Provide the (x, y) coordinate of the cell's center where the given text is located.  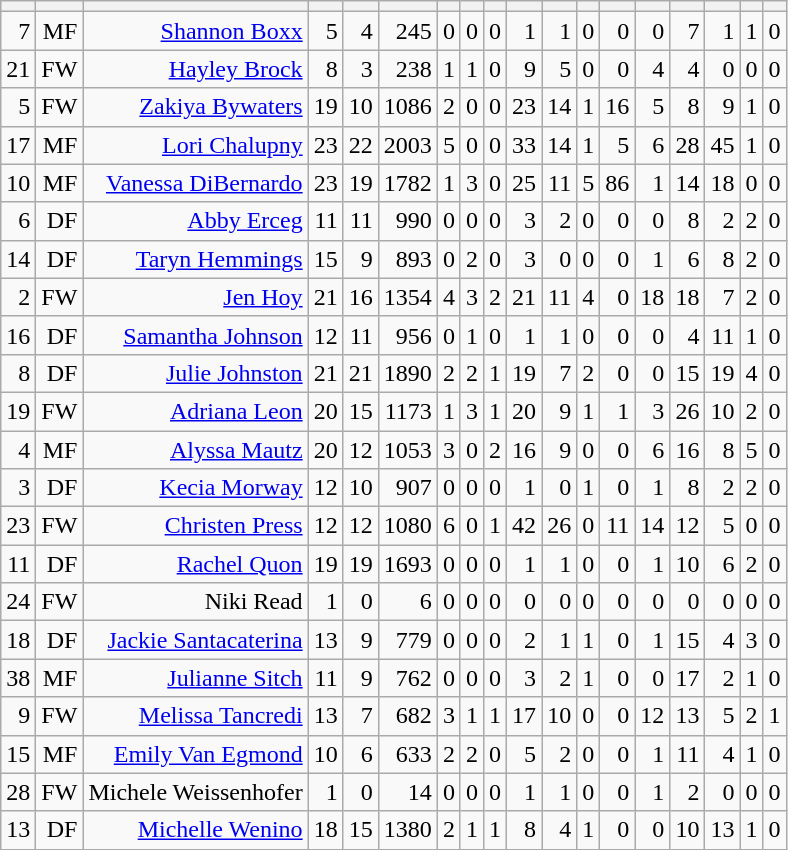
779 (408, 640)
Niki Read (196, 602)
956 (408, 335)
22 (360, 145)
Julianne Sitch (196, 678)
Michele Weissenhofer (196, 792)
Abby Erceg (196, 221)
Michelle Wenino (196, 830)
Melissa Tancredi (196, 716)
682 (408, 716)
Shannon Boxx (196, 31)
1086 (408, 107)
Kecia Morway (196, 488)
907 (408, 488)
Alyssa Mautz (196, 449)
Emily Van Egmond (196, 754)
1080 (408, 526)
1354 (408, 297)
42 (524, 526)
990 (408, 221)
1173 (408, 411)
245 (408, 31)
Hayley Brock (196, 69)
Jackie Santacaterina (196, 640)
Zakiya Bywaters (196, 107)
25 (524, 183)
Christen Press (196, 526)
Samantha Johnson (196, 335)
238 (408, 69)
2003 (408, 145)
1890 (408, 373)
1693 (408, 564)
Adriana Leon (196, 411)
1053 (408, 449)
45 (722, 145)
Jen Hoy (196, 297)
893 (408, 259)
633 (408, 754)
Lori Chalupny (196, 145)
86 (618, 183)
38 (18, 678)
Taryn Hemmings (196, 259)
1782 (408, 183)
24 (18, 602)
Rachel Quon (196, 564)
1380 (408, 830)
762 (408, 678)
Julie Johnston (196, 373)
33 (524, 145)
Vanessa DiBernardo (196, 183)
